Locate the cell with the specified text and output its [x, y] center coordinate. 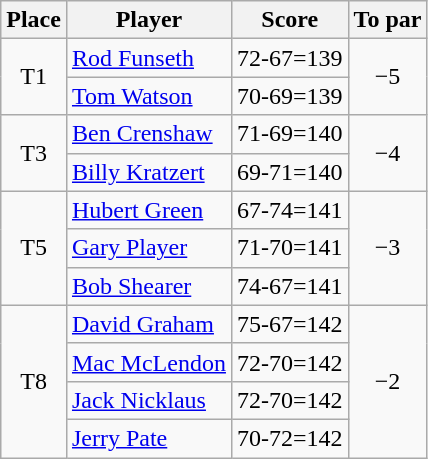
David Graham [148, 324]
−3 [388, 248]
To par [388, 20]
−5 [388, 77]
Hubert Green [148, 210]
Place [34, 20]
T1 [34, 77]
Rod Funseth [148, 58]
Player [148, 20]
−2 [388, 381]
Mac McLendon [148, 362]
74-67=141 [290, 286]
69-71=140 [290, 172]
Jerry Pate [148, 438]
T3 [34, 153]
70-72=142 [290, 438]
Ben Crenshaw [148, 134]
Score [290, 20]
71-70=141 [290, 248]
70-69=139 [290, 96]
67-74=141 [290, 210]
T8 [34, 381]
Gary Player [148, 248]
Billy Kratzert [148, 172]
75-67=142 [290, 324]
T5 [34, 248]
72-67=139 [290, 58]
−4 [388, 153]
Bob Shearer [148, 286]
Jack Nicklaus [148, 400]
Tom Watson [148, 96]
71-69=140 [290, 134]
